From the cell containing the given text, extract its center point as (x, y) coordinate. 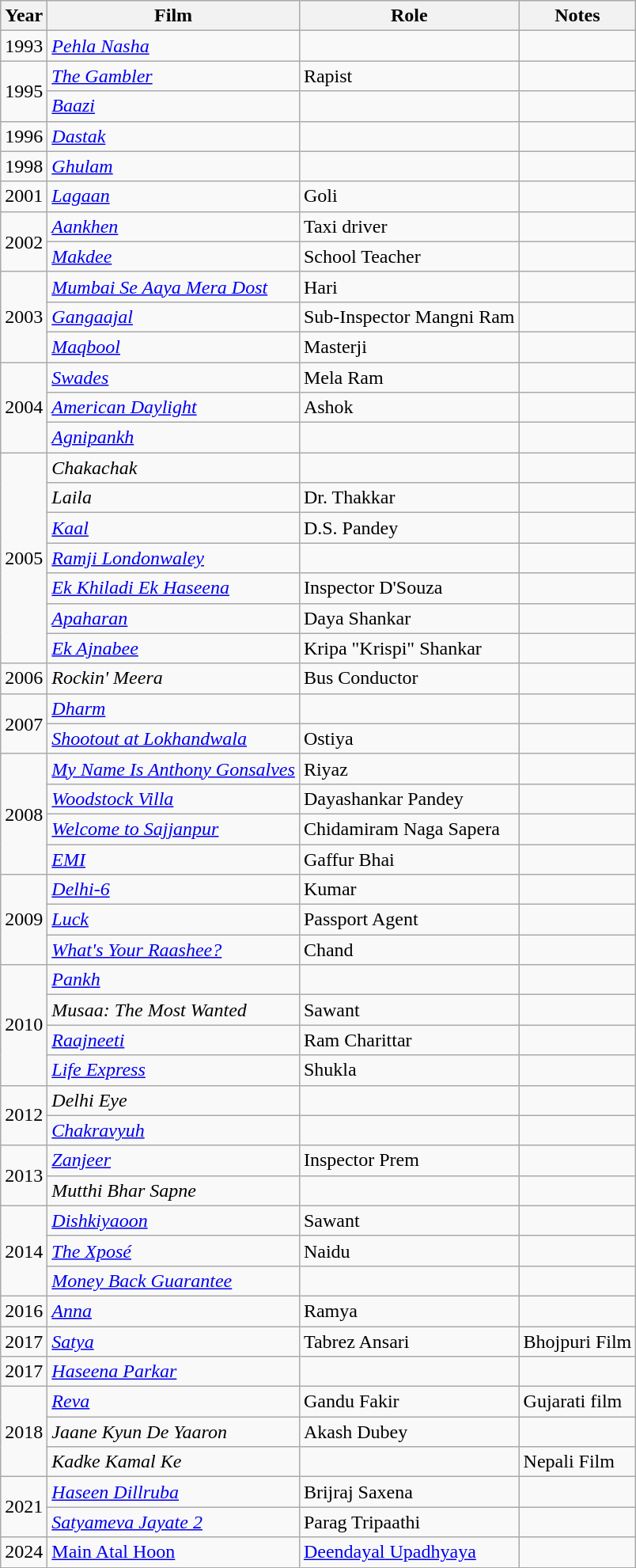
D.S. Pandey (409, 528)
Swades (174, 378)
Life Express (174, 1070)
Haseena Parkar (174, 1372)
Zanjeer (174, 1160)
2010 (24, 1025)
Apaharan (174, 618)
2016 (24, 1311)
Main Atal Hoon (174, 1552)
2008 (24, 814)
Inspector D'Souza (409, 588)
My Name Is Anthony Gonsalves (174, 769)
Ramji Londonwaley (174, 558)
1995 (24, 91)
Musaa: The Most Wanted (174, 1010)
1993 (24, 46)
Kaal (174, 528)
Ostiya (409, 738)
Notes (577, 16)
Taxi driver (409, 226)
Ek Ajnabee (174, 648)
The Gambler (174, 76)
Haseen Dillruba (174, 1492)
Naidu (409, 1251)
Parag Tripaathi (409, 1522)
Money Back Guarantee (174, 1281)
Reva (174, 1402)
Satyameva Jayate 2 (174, 1522)
School Teacher (409, 256)
Gaffur Bhai (409, 859)
Dishkiyaoon (174, 1221)
The Xposé (174, 1251)
Dr. Thakkar (409, 498)
Gandu Fakir (409, 1402)
Welcome to Sajjanpur (174, 829)
Dayashankar Pandey (409, 799)
Chakachak (174, 468)
2012 (24, 1115)
Gangaajal (174, 317)
Brijraj Saxena (409, 1492)
Kripa "Krispi" Shankar (409, 648)
Baazi (174, 106)
Akash Dubey (409, 1432)
Hari (409, 287)
Shukla (409, 1070)
Inspector Prem (409, 1160)
Goli (409, 196)
Raajneeti (174, 1040)
Film (174, 16)
Satya (174, 1342)
Role (409, 16)
Rapist (409, 76)
Riyaz (409, 769)
Pehla Nasha (174, 46)
2013 (24, 1175)
Dastak (174, 136)
2009 (24, 920)
1996 (24, 136)
Jaane Kyun De Yaaron (174, 1432)
Dharm (174, 708)
Makdee (174, 256)
Luck (174, 920)
Masterji (409, 347)
2004 (24, 408)
EMI (174, 859)
Mumbai Se Aaya Mera Dost (174, 287)
American Daylight (174, 408)
Rockin' Meera (174, 678)
Kadke Kamal Ke (174, 1462)
Daya Shankar (409, 618)
Ramya (409, 1311)
Passport Agent (409, 920)
Mela Ram (409, 378)
Delhi Eye (174, 1100)
Delhi-6 (174, 890)
1998 (24, 166)
Chakravyuh (174, 1130)
2001 (24, 196)
Pankh (174, 980)
2002 (24, 241)
2014 (24, 1251)
Nepali Film (577, 1462)
2003 (24, 317)
Kumar (409, 890)
Ashok (409, 408)
What's Your Raashee? (174, 950)
2007 (24, 723)
Sub-Inspector Mangni Ram (409, 317)
Deendayal Upadhyaya (409, 1552)
Gujarati film (577, 1402)
2018 (24, 1432)
Anna (174, 1311)
Laila (174, 498)
2024 (24, 1552)
2006 (24, 678)
Lagaan (174, 196)
Ek Khiladi Ek Haseena (174, 588)
Bus Conductor (409, 678)
Woodstock Villa (174, 799)
Chand (409, 950)
Bhojpuri Film (577, 1342)
Agnipankh (174, 438)
Year (24, 16)
2021 (24, 1507)
Shootout at Lokhandwala (174, 738)
Chidamiram Naga Sapera (409, 829)
Maqbool (174, 347)
Aankhen (174, 226)
Ram Charittar (409, 1040)
Tabrez Ansari (409, 1342)
Ghulam (174, 166)
2005 (24, 558)
Mutthi Bhar Sapne (174, 1190)
